Return the (X, Y) coordinate for the center point of the cell that contains the specified text.  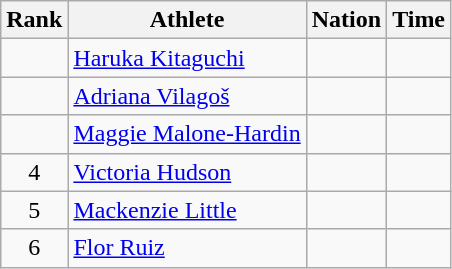
Time (419, 20)
Haruka Kitaguchi (187, 58)
Flor Ruiz (187, 248)
4 (34, 172)
Adriana Vilagoš (187, 96)
Athlete (187, 20)
6 (34, 248)
Rank (34, 20)
5 (34, 210)
Nation (346, 20)
Maggie Malone-Hardin (187, 134)
Mackenzie Little (187, 210)
Victoria Hudson (187, 172)
